From the cell containing the given text, extract its center point as (x, y) coordinate. 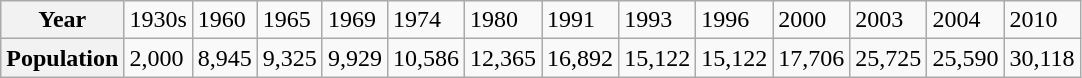
1965 (290, 20)
25,725 (888, 58)
9,325 (290, 58)
17,706 (812, 58)
1960 (224, 20)
2,000 (158, 58)
1991 (580, 20)
25,590 (966, 58)
1930s (158, 20)
30,118 (1042, 58)
Year (62, 20)
2000 (812, 20)
9,929 (354, 58)
10,586 (426, 58)
8,945 (224, 58)
1974 (426, 20)
12,365 (504, 58)
2004 (966, 20)
1996 (734, 20)
1993 (658, 20)
Population (62, 58)
1980 (504, 20)
1969 (354, 20)
2010 (1042, 20)
16,892 (580, 58)
2003 (888, 20)
